Pinpoint the cell where the given text exists, returning its [X, Y] midpoint coordinate. 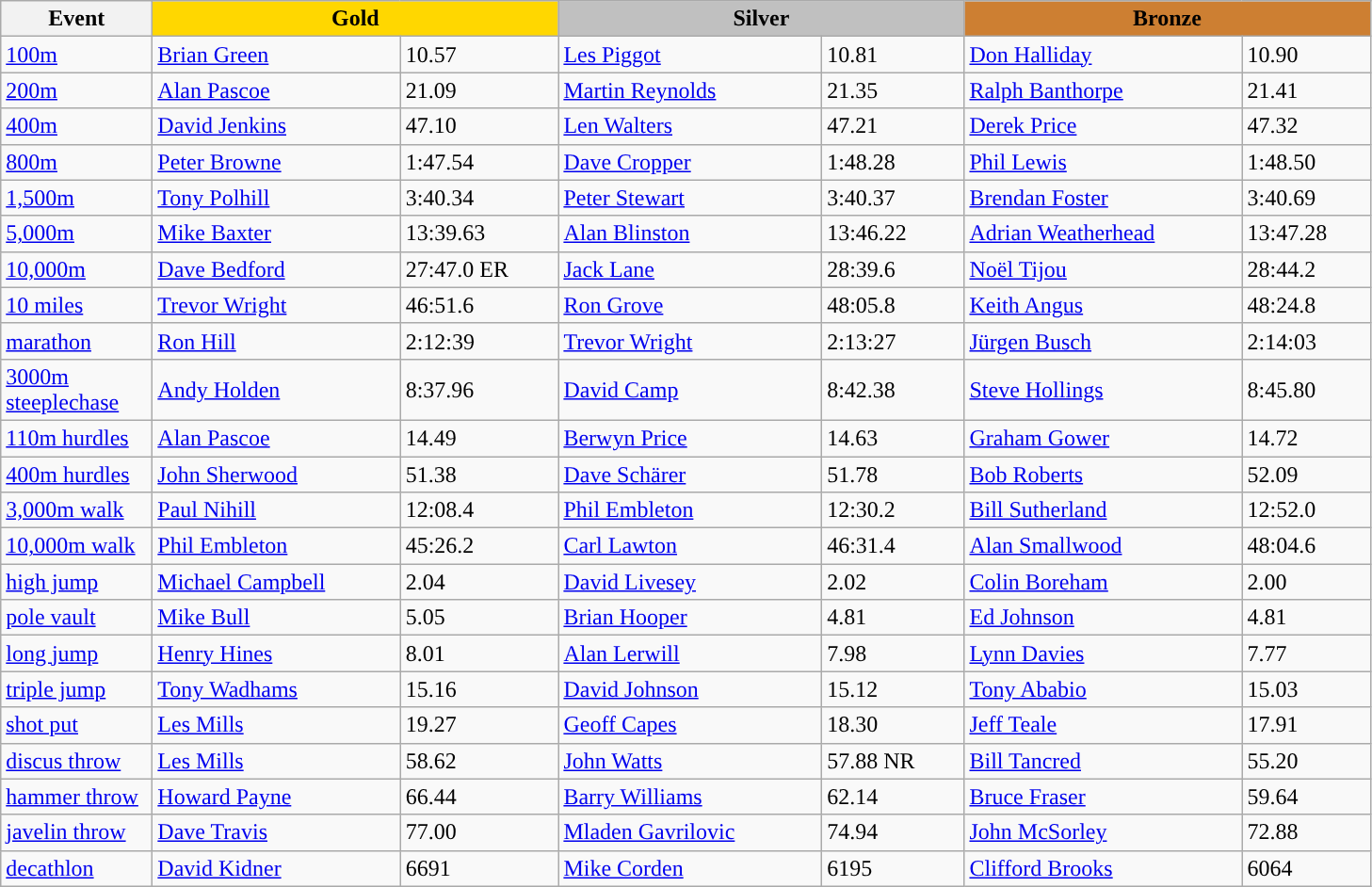
27:47.0 ER [479, 269]
2.00 [1306, 582]
Jürgen Busch [1104, 341]
62.14 [893, 797]
Alan Lerwill [690, 653]
14.63 [893, 438]
Ron Grove [690, 305]
47.21 [893, 126]
Phil Lewis [1104, 162]
15.03 [1306, 689]
Event [77, 19]
6691 [479, 868]
pole vault [77, 618]
47.32 [1306, 126]
19.27 [479, 725]
15.16 [479, 689]
3000m steeplechase [77, 390]
Carl Lawton [690, 546]
17.91 [1306, 725]
72.88 [1306, 832]
3:40.69 [1306, 198]
1:48.28 [893, 162]
Keith Angus [1104, 305]
3:40.37 [893, 198]
John Watts [690, 761]
triple jump [77, 689]
21.09 [479, 90]
Clifford Brooks [1104, 868]
shot put [77, 725]
Derek Price [1104, 126]
Mike Corden [690, 868]
12:52.0 [1306, 510]
javelin throw [77, 832]
2:12:39 [479, 341]
2:14:03 [1306, 341]
7.98 [893, 653]
13:46.22 [893, 234]
Dave Cropper [690, 162]
Ron Hill [277, 341]
21.41 [1306, 90]
21.35 [893, 90]
8.01 [479, 653]
Mladen Gavrilovic [690, 832]
decathlon [77, 868]
Bob Roberts [1104, 474]
18.30 [893, 725]
47.10 [479, 126]
Martin Reynolds [690, 90]
Tony Ababio [1104, 689]
Bruce Fraser [1104, 797]
77.00 [479, 832]
Bill Tancred [1104, 761]
10.57 [479, 55]
14.72 [1306, 438]
48:04.6 [1306, 546]
Henry Hines [277, 653]
Paul Nihill [277, 510]
David Jenkins [277, 126]
Dave Schärer [690, 474]
Michael Campbell [277, 582]
46:31.4 [893, 546]
Silver [761, 19]
10 miles [77, 305]
74.94 [893, 832]
Graham Gower [1104, 438]
long jump [77, 653]
7.77 [1306, 653]
Steve Hollings [1104, 390]
12:30.2 [893, 510]
6064 [1306, 868]
400m [77, 126]
hammer throw [77, 797]
3:40.34 [479, 198]
45:26.2 [479, 546]
2.02 [893, 582]
66.44 [479, 797]
Len Walters [690, 126]
28:39.6 [893, 269]
Brian Hooper [690, 618]
13:47.28 [1306, 234]
1:47.54 [479, 162]
8:42.38 [893, 390]
1,500m [77, 198]
3,000m walk [77, 510]
59.64 [1306, 797]
8:45.80 [1306, 390]
David Camp [690, 390]
Bronze [1168, 19]
Peter Stewart [690, 198]
10.81 [893, 55]
Jeff Teale [1104, 725]
10,000m walk [77, 546]
Brian Green [277, 55]
28:44.2 [1306, 269]
58.62 [479, 761]
14.49 [479, 438]
Dave Bedford [277, 269]
Noël Tijou [1104, 269]
Andy Holden [277, 390]
110m hurdles [77, 438]
Berwyn Price [690, 438]
52.09 [1306, 474]
Colin Boreham [1104, 582]
100m [77, 55]
Jack Lane [690, 269]
10,000m [77, 269]
John McSorley [1104, 832]
Dave Travis [277, 832]
13:39.63 [479, 234]
55.20 [1306, 761]
Adrian Weatherhead [1104, 234]
Mike Bull [277, 618]
1:48.50 [1306, 162]
46:51.6 [479, 305]
48:05.8 [893, 305]
Ed Johnson [1104, 618]
David Livesey [690, 582]
Barry Williams [690, 797]
8:37.96 [479, 390]
John Sherwood [277, 474]
Tony Polhill [277, 198]
Ralph Banthorpe [1104, 90]
high jump [77, 582]
Howard Payne [277, 797]
57.88 NR [893, 761]
6195 [893, 868]
David Kidner [277, 868]
discus throw [77, 761]
Tony Wadhams [277, 689]
Mike Baxter [277, 234]
12:08.4 [479, 510]
200m [77, 90]
800m [77, 162]
Les Piggot [690, 55]
51.38 [479, 474]
Alan Smallwood [1104, 546]
5.05 [479, 618]
marathon [77, 341]
Lynn Davies [1104, 653]
David Johnson [690, 689]
Alan Blinston [690, 234]
5,000m [77, 234]
2.04 [479, 582]
10.90 [1306, 55]
Geoff Capes [690, 725]
Don Halliday [1104, 55]
Gold [356, 19]
Peter Browne [277, 162]
2:13:27 [893, 341]
Brendan Foster [1104, 198]
Bill Sutherland [1104, 510]
48:24.8 [1306, 305]
51.78 [893, 474]
400m hurdles [77, 474]
15.12 [893, 689]
